Identify which cell holds the provided text, then report its (x, y) central coordinate. 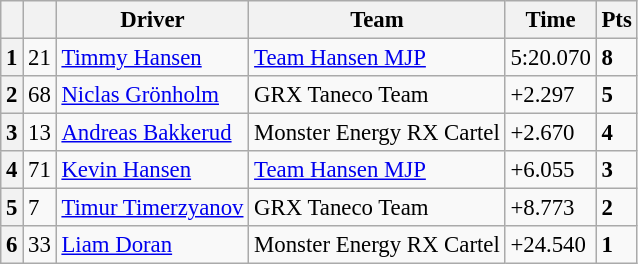
21 (40, 58)
Niclas Grönholm (152, 95)
68 (40, 95)
+2.297 (550, 95)
Andreas Bakkerud (152, 133)
+24.540 (550, 245)
Team (377, 20)
Kevin Hansen (152, 170)
Timur Timerzyanov (152, 208)
5:20.070 (550, 58)
8 (616, 58)
6 (12, 245)
Pts (616, 20)
7 (40, 208)
Timmy Hansen (152, 58)
13 (40, 133)
71 (40, 170)
+2.670 (550, 133)
+6.055 (550, 170)
+8.773 (550, 208)
33 (40, 245)
Driver (152, 20)
Time (550, 20)
Liam Doran (152, 245)
